For the text-containing cell, return its midpoint in (x, y) coordinate format. 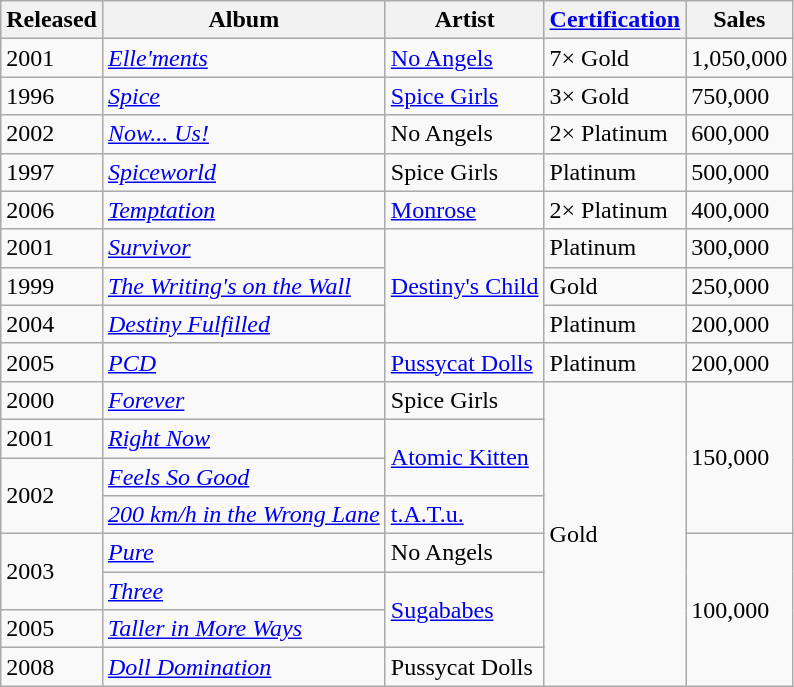
Certification (615, 20)
600,000 (740, 134)
Three (244, 591)
Survivor (244, 248)
2000 (52, 400)
Feels So Good (244, 477)
t.A.T.u. (464, 515)
1,050,000 (740, 58)
Destiny Fulfilled (244, 324)
Taller in More Ways (244, 629)
Sales (740, 20)
2004 (52, 324)
Monrose (464, 210)
Right Now (244, 438)
750,000 (740, 96)
The Writing's on the Wall (244, 286)
400,000 (740, 210)
2008 (52, 667)
500,000 (740, 172)
Elle'ments (244, 58)
Atomic Kitten (464, 457)
1999 (52, 286)
Temptation (244, 210)
Spiceworld (244, 172)
PCD (244, 362)
100,000 (740, 610)
3× Gold (615, 96)
Released (52, 20)
2006 (52, 210)
Artist (464, 20)
Destiny's Child (464, 286)
Album (244, 20)
Forever (244, 400)
Doll Domination (244, 667)
Pure (244, 553)
200 km/h in the Wrong Lane (244, 515)
Spice (244, 96)
300,000 (740, 248)
250,000 (740, 286)
150,000 (740, 457)
Sugababes (464, 610)
Now... Us! (244, 134)
1996 (52, 96)
7× Gold (615, 58)
1997 (52, 172)
2003 (52, 572)
